Capture the cell that displays the provided text and extract its (x, y) central coordinate. 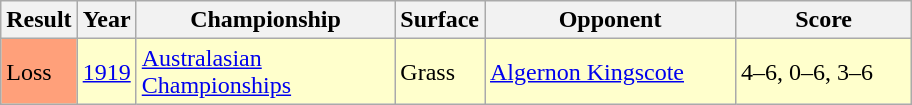
Loss (39, 72)
Algernon Kingscote (610, 72)
Opponent (610, 20)
Championship (266, 20)
1919 (106, 72)
Year (106, 20)
Grass (440, 72)
Australasian Championships (266, 72)
Score (824, 20)
Surface (440, 20)
Result (39, 20)
4–6, 0–6, 3–6 (824, 72)
